Extract the (x, y) coordinate from the center of the cell holding the provided text.  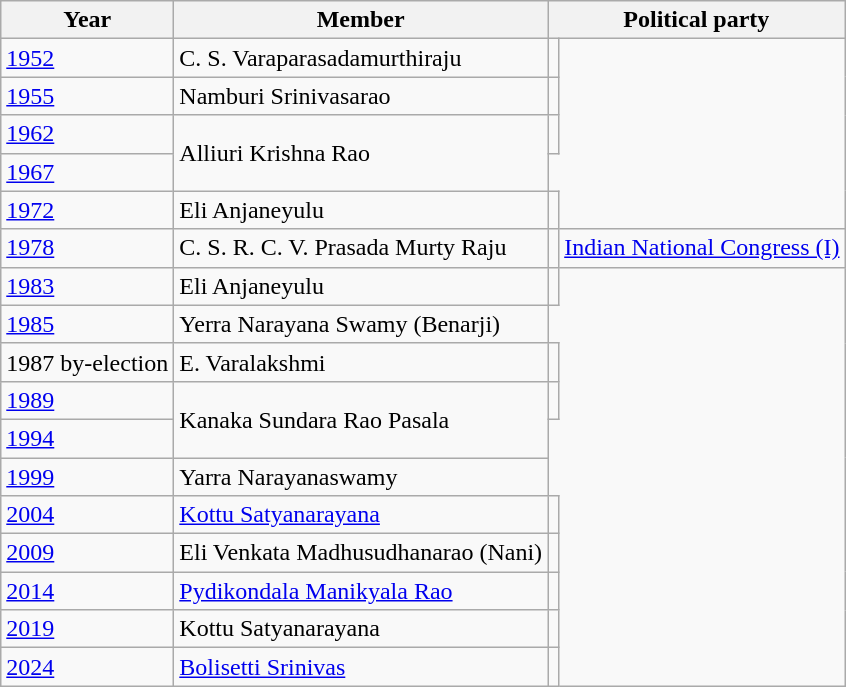
Alliuri Krishna Rao (361, 153)
Bolisetti Srinivas (361, 667)
2004 (88, 515)
1999 (88, 477)
1983 (88, 286)
C. S. Varaparasadamurthiraju (361, 58)
Member (361, 20)
1972 (88, 210)
1962 (88, 134)
Yerra Narayana Swamy (Benarji) (361, 324)
2019 (88, 629)
1994 (88, 438)
1978 (88, 248)
Pydikondala Manikyala Rao (361, 591)
Eli Venkata Madhusudhanarao (Nani) (361, 553)
1955 (88, 96)
1952 (88, 58)
Namburi Srinivasarao (361, 96)
Kanaka Sundara Rao Pasala (361, 419)
2024 (88, 667)
C. S. R. C. V. Prasada Murty Raju (361, 248)
1967 (88, 172)
2014 (88, 591)
1985 (88, 324)
Year (88, 20)
1987 by-election (88, 362)
2009 (88, 553)
Indian National Congress (I) (702, 248)
1989 (88, 400)
E. Varalakshmi (361, 362)
Political party (696, 20)
Yarra Narayanaswamy (361, 477)
